Return the (x, y) coordinate for the center point of the cell that contains the specified text.  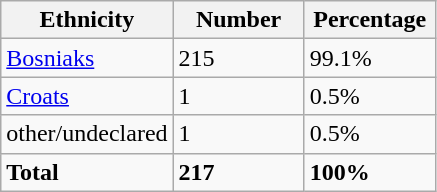
Ethnicity (87, 20)
Total (87, 172)
other/undeclared (87, 134)
Croats (87, 96)
215 (238, 58)
Number (238, 20)
217 (238, 172)
100% (370, 172)
Percentage (370, 20)
Bosniaks (87, 58)
99.1% (370, 58)
